Return the [x, y] coordinate for the center point of the cell that contains the specified text.  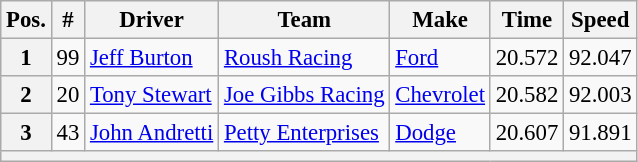
Dodge [440, 133]
99 [68, 58]
1 [26, 58]
3 [26, 133]
Roush Racing [304, 58]
Time [526, 20]
Speed [600, 20]
Joe Gibbs Racing [304, 95]
20 [68, 95]
John Andretti [152, 133]
91.891 [600, 133]
Make [440, 20]
92.003 [600, 95]
92.047 [600, 58]
Chevrolet [440, 95]
Pos. [26, 20]
Ford [440, 58]
43 [68, 133]
2 [26, 95]
20.582 [526, 95]
Tony Stewart [152, 95]
Team [304, 20]
20.607 [526, 133]
Petty Enterprises [304, 133]
20.572 [526, 58]
Driver [152, 20]
# [68, 20]
Jeff Burton [152, 58]
